For the text-containing cell, return its midpoint in (x, y) coordinate format. 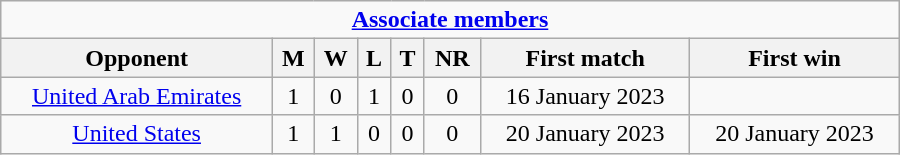
L (374, 58)
M (294, 58)
T (408, 58)
United States (137, 134)
First win (794, 58)
Associate members (450, 20)
NR (452, 58)
First match (586, 58)
United Arab Emirates (137, 96)
W (336, 58)
16 January 2023 (586, 96)
Opponent (137, 58)
